Detect which cell encompasses the target text, then output its [X, Y] center coordinate. 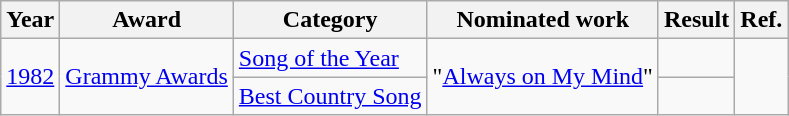
Nominated work [542, 20]
Song of the Year [330, 58]
Category [330, 20]
Result [696, 20]
"Always on My Mind" [542, 77]
1982 [30, 77]
Best Country Song [330, 96]
Ref. [762, 20]
Year [30, 20]
Grammy Awards [147, 77]
Award [147, 20]
